Find where the given text appears and provide that cell's center as (x, y) coordinate. 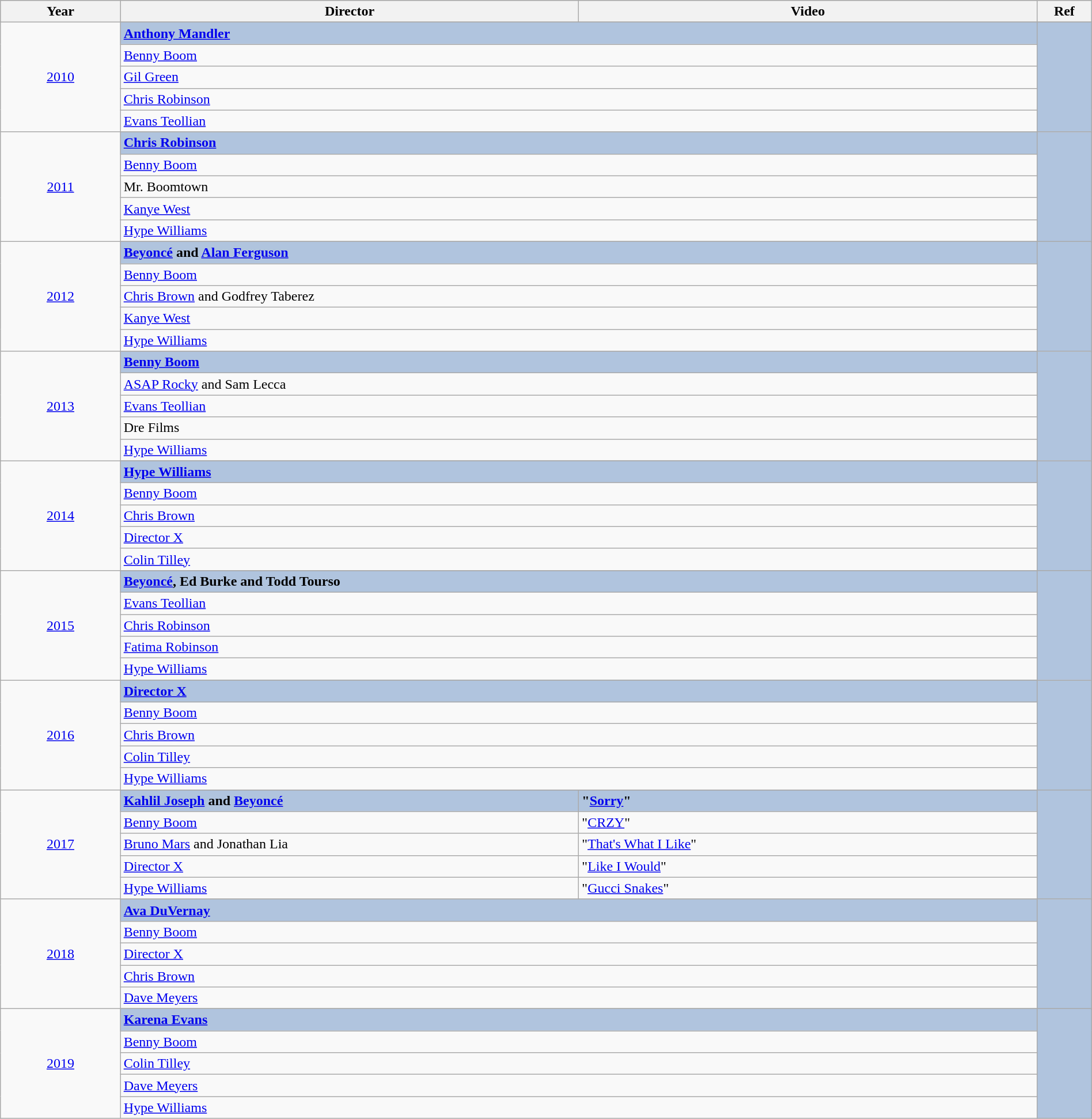
2015 (60, 625)
Kahlil Joseph and Beyoncé (350, 801)
2019 (60, 1064)
Director (350, 12)
2017 (60, 844)
Gil Green (578, 77)
Year (60, 12)
2018 (60, 954)
"Gucci Snakes" (808, 888)
2012 (60, 296)
Chris Brown and Godfrey Taberez (578, 297)
Mr. Boomtown (578, 187)
Beyoncé and Alan Ferguson (578, 252)
Ref (1064, 12)
Ava DuVernay (578, 910)
"That's What I Like" (808, 844)
ASAP Rocky and Sam Lecca (578, 384)
2010 (60, 77)
Anthony Mandler (578, 33)
Bruno Mars and Jonathan Lia (350, 844)
"Like I Would" (808, 866)
2011 (60, 187)
"CRZY" (808, 822)
2013 (60, 406)
Fatima Robinson (578, 647)
2014 (60, 515)
Karena Evans (578, 1020)
"Sorry" (808, 801)
Video (808, 12)
Dre Films (578, 428)
2016 (60, 735)
Beyoncé, Ed Burke and Todd Tourso (578, 581)
